Capture the cell that displays the provided text and extract its (x, y) central coordinate. 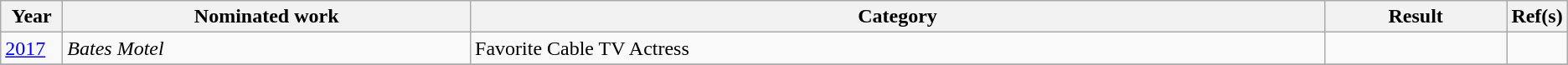
2017 (32, 48)
Result (1416, 17)
Category (898, 17)
Favorite Cable TV Actress (898, 48)
Year (32, 17)
Nominated work (266, 17)
Ref(s) (1537, 17)
Bates Motel (266, 48)
